Locate the cell with the specified text and output its [X, Y] center coordinate. 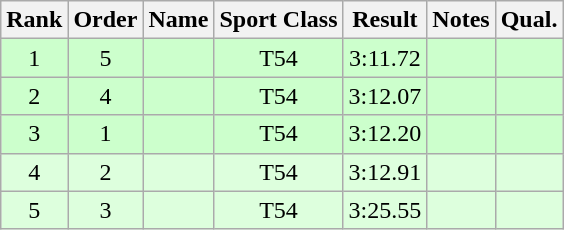
Rank [34, 20]
3:25.55 [385, 210]
Sport Class [278, 20]
3:12.07 [385, 96]
Qual. [529, 20]
Name [178, 20]
Result [385, 20]
3:12.91 [385, 172]
3:12.20 [385, 134]
3:11.72 [385, 58]
Notes [461, 20]
Order [106, 20]
